Extract the (x, y) coordinate from the center of the cell holding the provided text.  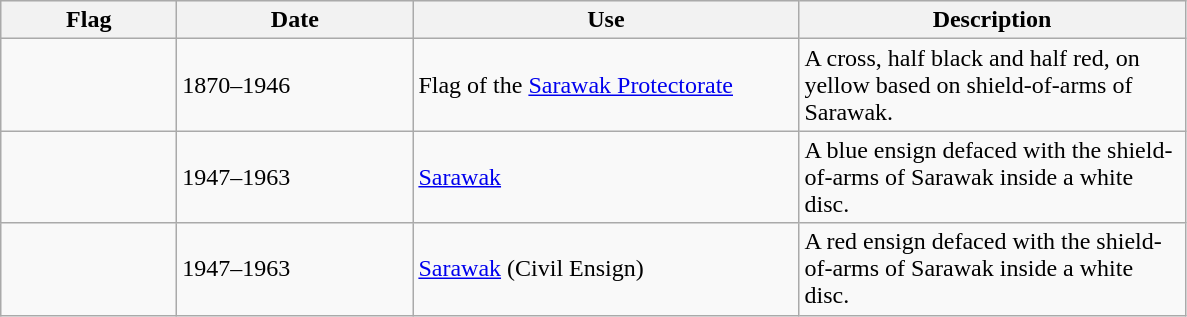
Sarawak (Civil Ensign) (606, 269)
A blue ensign defaced with the shield-of-arms of Sarawak inside a white disc. (992, 177)
A red ensign defaced with the shield-of-arms of Sarawak inside a white disc. (992, 269)
A cross, half black and half red, on yellow based on shield-of-arms of Sarawak. (992, 85)
Sarawak (606, 177)
Flag of the Sarawak Protectorate (606, 85)
Description (992, 20)
Use (606, 20)
1870–1946 (295, 85)
Flag (89, 20)
Date (295, 20)
